Detect which cell encompasses the target text, then output its (x, y) center coordinate. 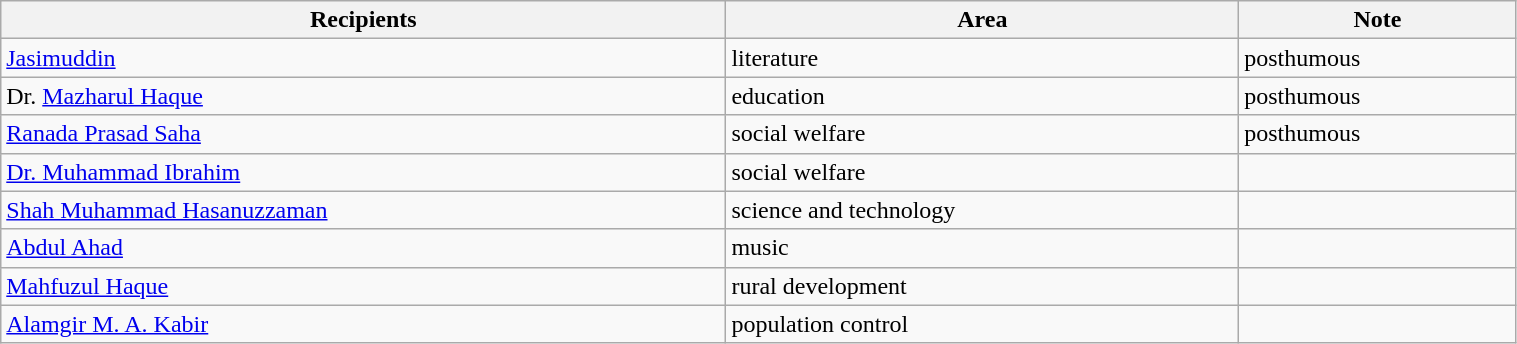
Mahfuzul Haque (364, 286)
Dr. Muhammad Ibrahim (364, 172)
population control (982, 324)
music (982, 248)
Alamgir M. A. Kabir (364, 324)
science and technology (982, 210)
Dr. Mazharul Haque (364, 96)
Note (1378, 20)
Area (982, 20)
Abdul Ahad (364, 248)
literature (982, 58)
Jasimuddin (364, 58)
rural development (982, 286)
education (982, 96)
Recipients (364, 20)
Ranada Prasad Saha (364, 134)
Shah Muhammad Hasanuzzaman (364, 210)
